Determine the [x, y] coordinate at the center of the cell enclosing the given text.  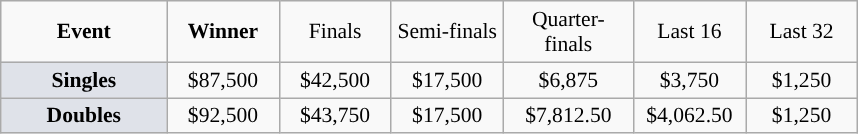
$6,875 [568, 80]
$4,062.50 [689, 116]
Doubles [84, 116]
$3,750 [689, 80]
Semi-finals [447, 32]
Finals [335, 32]
$87,500 [223, 80]
Winner [223, 32]
$43,750 [335, 116]
$92,500 [223, 116]
Event [84, 32]
$42,500 [335, 80]
Quarter-finals [568, 32]
Last 16 [689, 32]
Last 32 [802, 32]
$7,812.50 [568, 116]
Singles [84, 80]
